Search for the cell housing the specified text and yield its (X, Y) center coordinate. 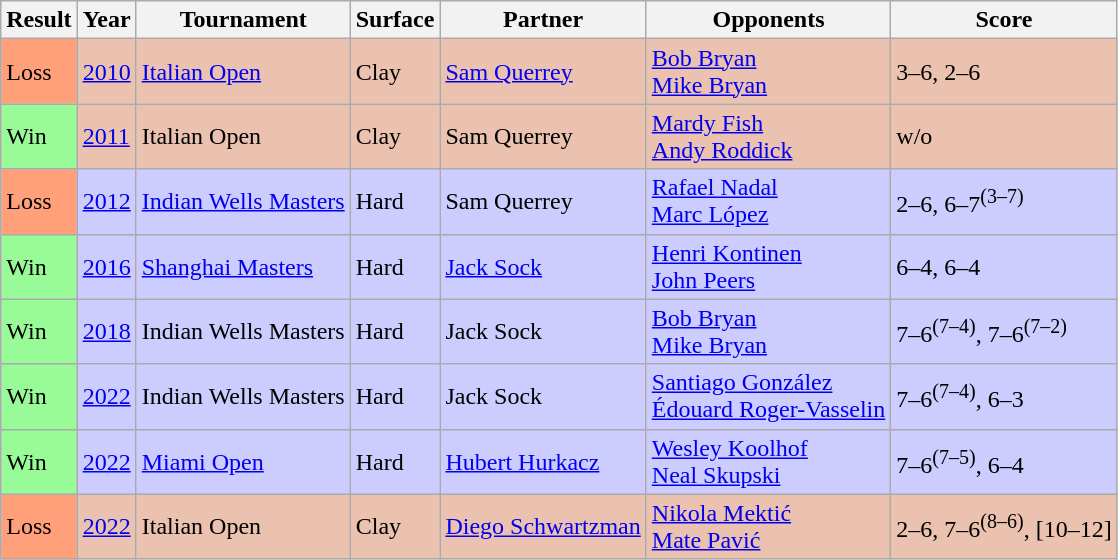
Diego Schwartzman (543, 526)
2010 (106, 72)
Score (1004, 20)
Surface (395, 20)
7–6(7–4), 7–6(7–2) (1004, 332)
7–6(7–5), 6–4 (1004, 462)
6–4, 6–4 (1004, 266)
Tournament (243, 20)
Wesley Koolhof Neal Skupski (768, 462)
Hubert Hurkacz (543, 462)
Mardy Fish Andy Roddick (768, 136)
2–6, 7–6(8–6), [10–12] (1004, 526)
7–6(7–4), 6–3 (1004, 396)
2016 (106, 266)
Result (39, 20)
w/o (1004, 136)
Partner (543, 20)
2–6, 6–7(3–7) (1004, 202)
3–6, 2–6 (1004, 72)
2018 (106, 332)
Miami Open (243, 462)
Santiago González Édouard Roger-Vasselin (768, 396)
Rafael Nadal Marc López (768, 202)
Henri Kontinen John Peers (768, 266)
Shanghai Masters (243, 266)
Opponents (768, 20)
Nikola Mektić Mate Pavić (768, 526)
Year (106, 20)
2011 (106, 136)
2012 (106, 202)
